Detect which cell encompasses the target text, then output its (x, y) center coordinate. 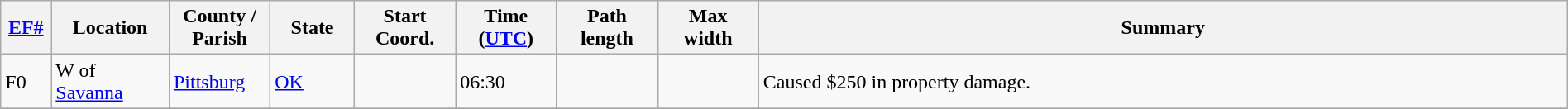
Location (111, 28)
State (313, 28)
Start Coord. (404, 28)
W of Savanna (111, 81)
EF# (26, 28)
Max width (708, 28)
Pittsburg (219, 81)
Summary (1163, 28)
Path length (607, 28)
Time (UTC) (506, 28)
06:30 (506, 81)
OK (313, 81)
Caused $250 in property damage. (1163, 81)
F0 (26, 81)
County / Parish (219, 28)
